Return the [X, Y] coordinate for the center point of the cell that contains the specified text.  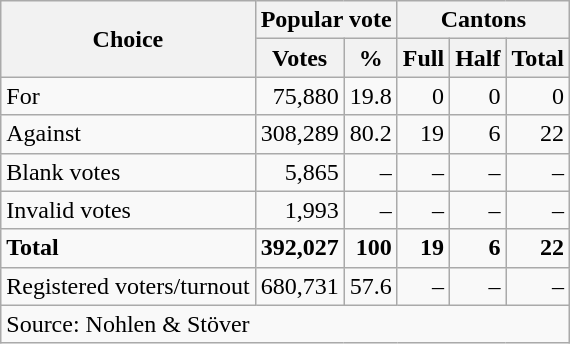
Registered voters/turnout [128, 286]
1,993 [300, 210]
Choice [128, 39]
57.6 [370, 286]
75,880 [300, 96]
308,289 [300, 134]
5,865 [300, 172]
Against [128, 134]
Half [478, 58]
Full [423, 58]
Blank votes [128, 172]
100 [370, 248]
Cantons [483, 20]
19.8 [370, 96]
680,731 [300, 286]
For [128, 96]
80.2 [370, 134]
Popular vote [326, 20]
Source: Nohlen & Stöver [286, 324]
Invalid votes [128, 210]
% [370, 58]
392,027 [300, 248]
Votes [300, 58]
